Return [x, y] of the center of cell containing provided text 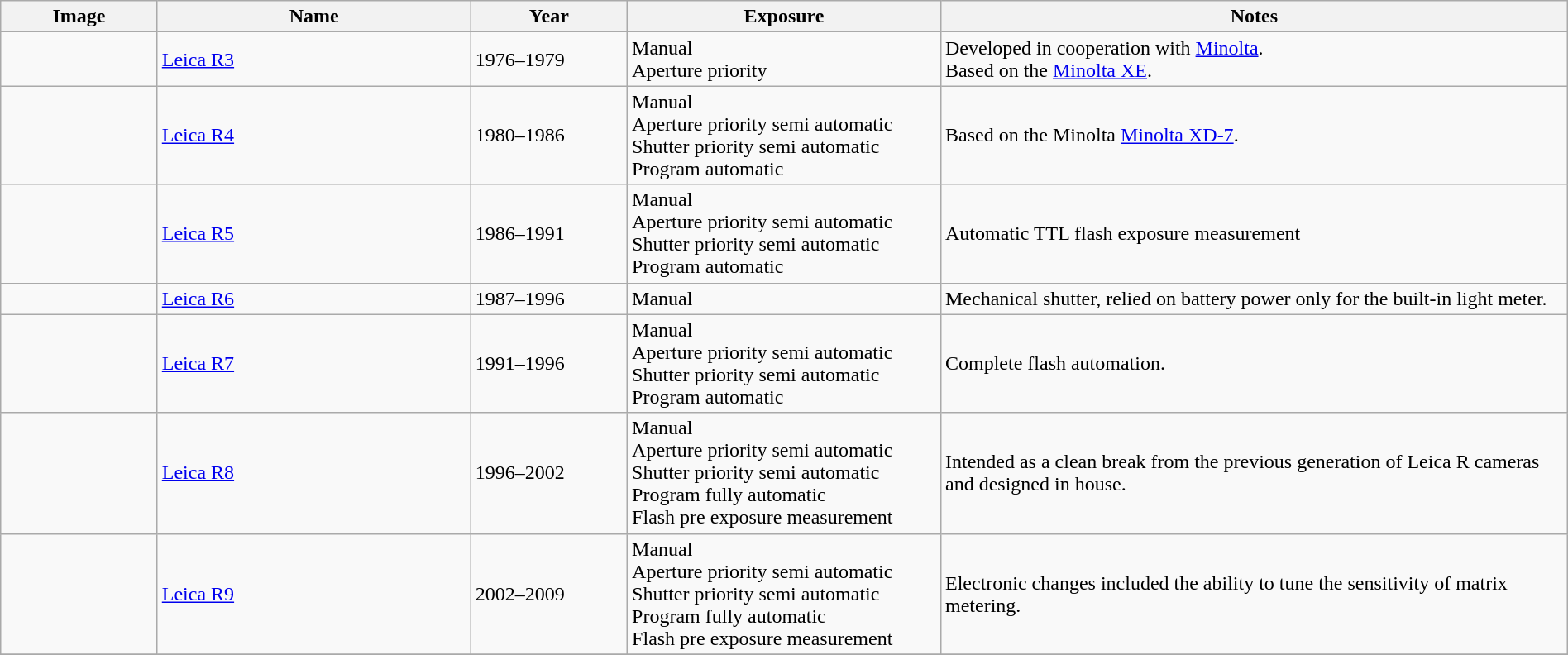
1991–1996 [549, 364]
Based on the Minolta Minolta XD-7. [1254, 136]
Electronic changes included the ability to tune the sensitivity of matrix metering. [1254, 594]
Leica R3 [314, 60]
Leica R8 [314, 473]
Name [314, 17]
Leica R6 [314, 299]
1986–1991 [549, 233]
Notes [1254, 17]
1980–1986 [549, 136]
Leica R9 [314, 594]
ManualAperture priority [784, 60]
Complete flash automation. [1254, 364]
Year [549, 17]
2002–2009 [549, 594]
Image [79, 17]
1976–1979 [549, 60]
Automatic TTL flash exposure measurement [1254, 233]
Manual [784, 299]
1996–2002 [549, 473]
Exposure [784, 17]
Leica R7 [314, 364]
Developed in cooperation with Minolta. Based on the Minolta XE. [1254, 60]
1987–1996 [549, 299]
Leica R5 [314, 233]
Leica R4 [314, 136]
Mechanical shutter, relied on battery power only for the built-in light meter. [1254, 299]
Intended as a clean break from the previous generation of Leica R cameras and designed in house. [1254, 473]
